For the text-containing cell, return its midpoint in [X, Y] coordinate format. 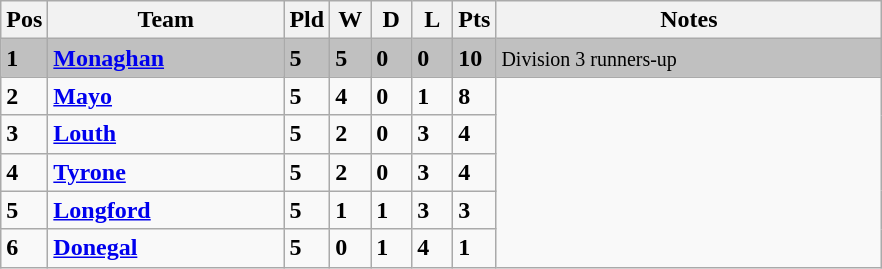
D [392, 20]
Longford [166, 210]
Donegal [166, 248]
Louth [166, 134]
6 [24, 248]
Notes [689, 20]
Division 3 runners-up [689, 58]
Pts [474, 20]
Team [166, 20]
L [432, 20]
10 [474, 58]
Monaghan [166, 58]
Pld [307, 20]
8 [474, 96]
Tyrone [166, 172]
Pos [24, 20]
W [350, 20]
Mayo [166, 96]
